Pinpoint the cell where the given text exists, returning its [X, Y] midpoint coordinate. 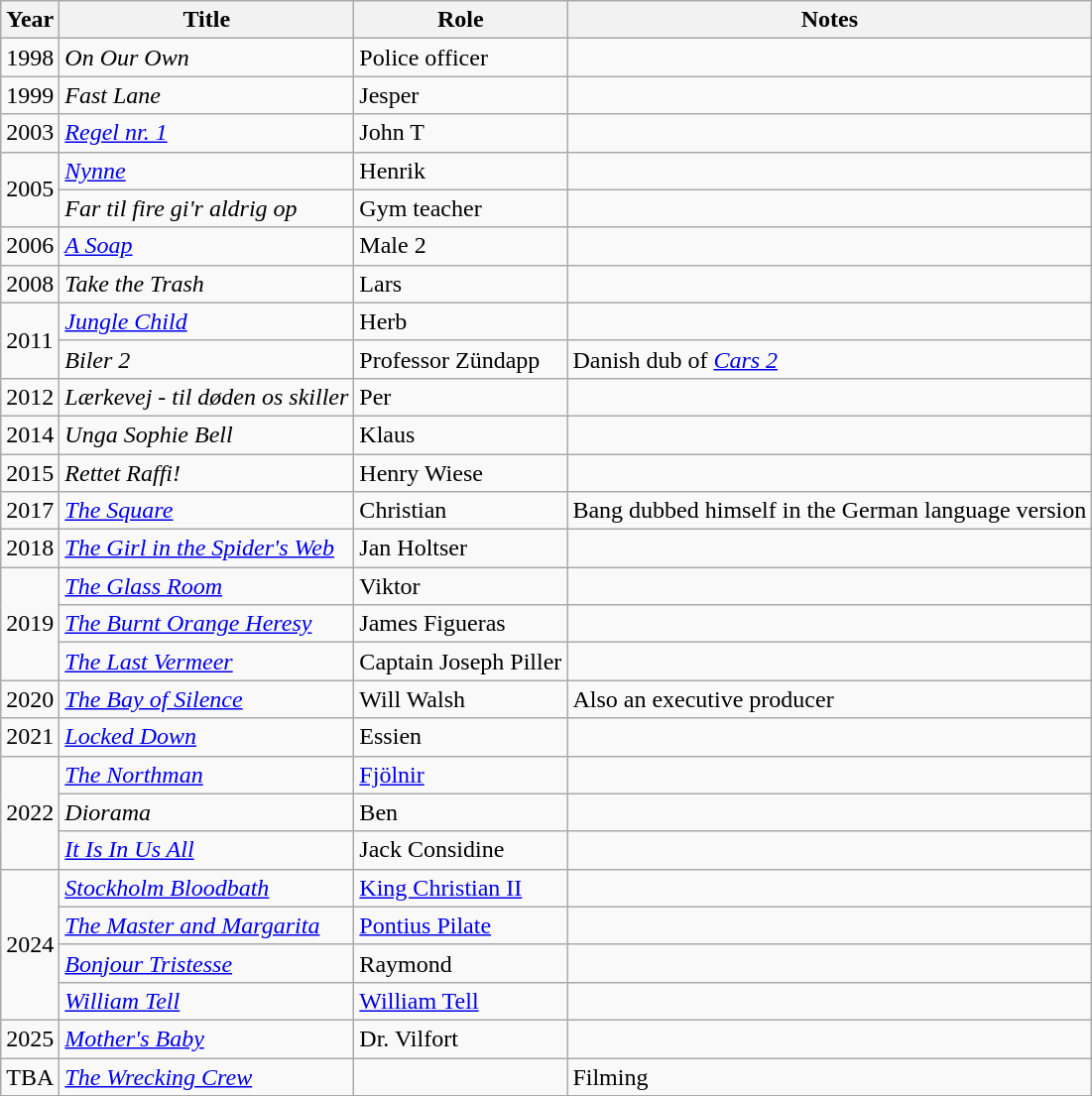
Also an executive producer [829, 699]
Locked Down [206, 737]
Herb [460, 321]
The Last Vermeer [206, 662]
Stockholm Bloodbath [206, 888]
Bonjour Tristesse [206, 963]
The Wrecking Crew [206, 1076]
2011 [30, 340]
Male 2 [460, 246]
Henrik [460, 171]
2025 [30, 1038]
Mother's Baby [206, 1038]
2017 [30, 511]
The Master and Margarita [206, 925]
Pontius Pilate [460, 925]
Take the Trash [206, 284]
Jesper [460, 95]
Rettet Raffi! [206, 473]
A Soap [206, 246]
Filming [829, 1076]
2020 [30, 699]
Far til fire gi'r aldrig op [206, 208]
2014 [30, 434]
The Northman [206, 775]
Klaus [460, 434]
The Girl in the Spider's Web [206, 548]
Viktor [460, 586]
Unga Sophie Bell [206, 434]
2019 [30, 624]
Fast Lane [206, 95]
2015 [30, 473]
John T [460, 133]
Dr. Vilfort [460, 1038]
TBA [30, 1076]
Jack Considine [460, 850]
Role [460, 20]
Biler 2 [206, 359]
Jan Holtser [460, 548]
Raymond [460, 963]
The Square [206, 511]
Danish dub of Cars 2 [829, 359]
Diorama [206, 812]
The Glass Room [206, 586]
On Our Own [206, 58]
1999 [30, 95]
The Bay of Silence [206, 699]
Lars [460, 284]
2021 [30, 737]
Fjölnir [460, 775]
Police officer [460, 58]
Year [30, 20]
2012 [30, 397]
2022 [30, 812]
Ben [460, 812]
The Burnt Orange Heresy [206, 624]
Per [460, 397]
Professor Zündapp [460, 359]
2024 [30, 944]
Regel nr. 1 [206, 133]
It Is In Us All [206, 850]
Gym teacher [460, 208]
Henry Wiese [460, 473]
Jungle Child [206, 321]
Nynne [206, 171]
2006 [30, 246]
1998 [30, 58]
2003 [30, 133]
Title [206, 20]
Lærkevej - til døden os skiller [206, 397]
2018 [30, 548]
Will Walsh [460, 699]
James Figueras [460, 624]
Essien [460, 737]
Christian [460, 511]
2008 [30, 284]
Bang dubbed himself in the German language version [829, 511]
2005 [30, 189]
Captain Joseph Piller [460, 662]
King Christian II [460, 888]
Notes [829, 20]
